Scan for the cell matching the given text and deliver its [x, y] coordinate at center. 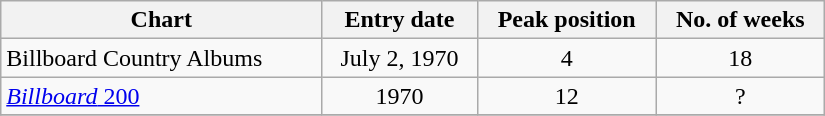
Entry date [400, 20]
Chart [162, 20]
No. of weeks [740, 20]
4 [566, 58]
Peak position [566, 20]
Billboard Country Albums [162, 58]
18 [740, 58]
? [740, 96]
12 [566, 96]
1970 [400, 96]
July 2, 1970 [400, 58]
Billboard 200 [162, 96]
